Return [X, Y] of the center of cell containing provided text 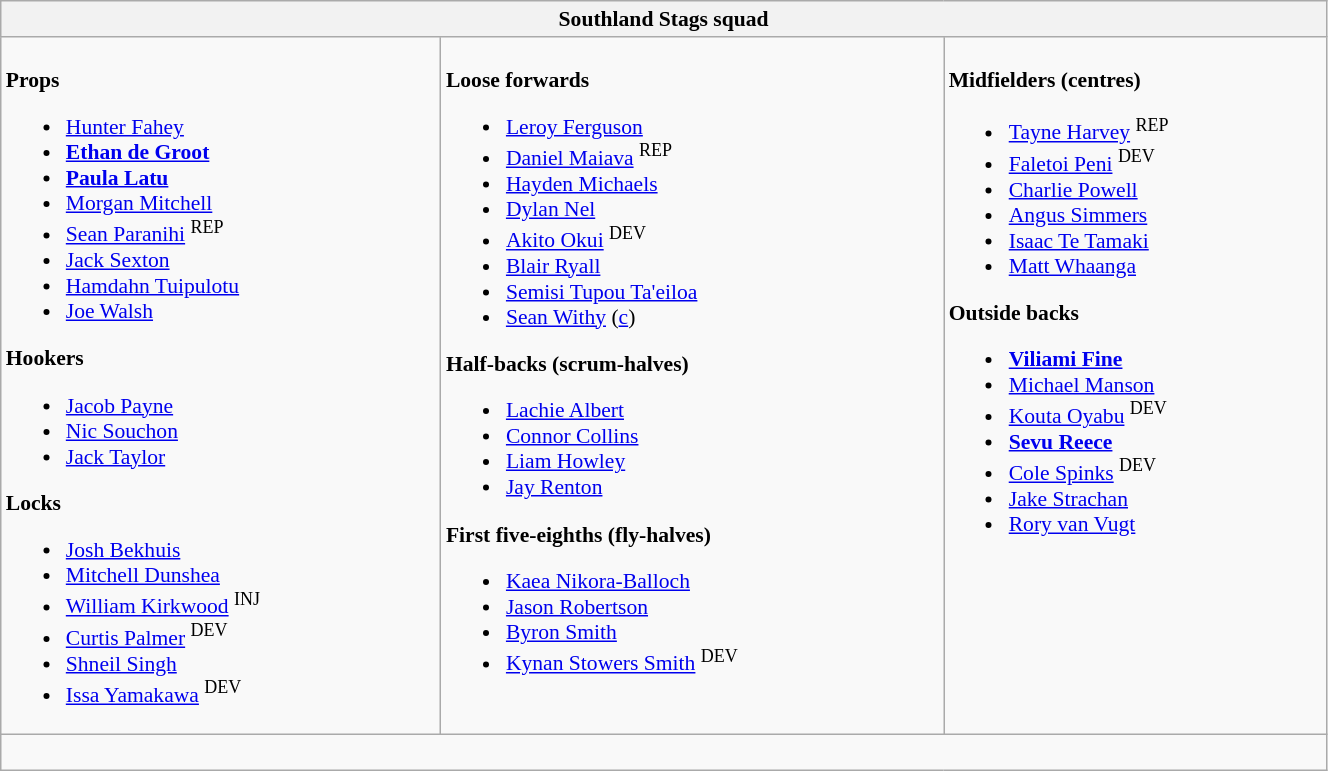
Southland Stags squad [664, 19]
